Provide the [X, Y] coordinate of the cell's center where the given text is located.  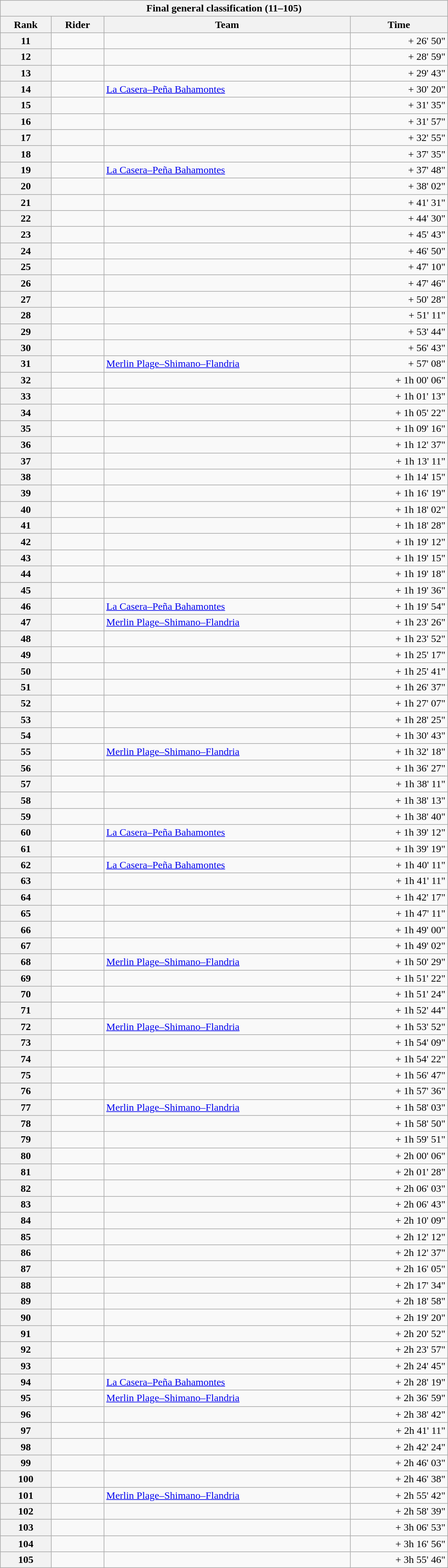
+ 2h 17' 34" [399, 1285]
+ 3h 06' 53" [399, 1528]
68 [26, 962]
69 [26, 978]
48 [26, 639]
+ 1h 09' 16" [399, 428]
+ 26' 50" [399, 41]
+ 2h 20' 52" [399, 1334]
+ 51' 11" [399, 315]
50 [26, 671]
36 [26, 445]
104 [26, 1544]
+ 47' 46" [399, 283]
+ 2h 36' 59" [399, 1398]
21 [26, 203]
41 [26, 526]
Team [227, 25]
+ 37' 48" [399, 170]
49 [26, 655]
100 [26, 1479]
+ 2h 06' 03" [399, 1188]
95 [26, 1398]
59 [26, 816]
43 [26, 558]
+ 1h 28' 25" [399, 720]
74 [26, 1059]
+ 1h 25' 41" [399, 671]
+ 1h 18' 28" [399, 526]
52 [26, 703]
+ 2h 06' 43" [399, 1204]
+ 2h 55' 42" [399, 1495]
+ 1h 14' 15" [399, 477]
56 [26, 768]
+ 2h 00' 06" [399, 1156]
+ 1h 58' 03" [399, 1107]
+ 1h 47' 11" [399, 913]
64 [26, 897]
60 [26, 833]
+ 1h 13' 11" [399, 461]
53 [26, 720]
45 [26, 590]
+ 1h 57' 36" [399, 1091]
+ 2h 23' 57" [399, 1350]
+ 2h 10' 09" [399, 1220]
+ 2h 41' 11" [399, 1430]
+ 1h 36' 27" [399, 768]
87 [26, 1269]
+ 1h 16' 19" [399, 493]
34 [26, 412]
73 [26, 1043]
+ 1h 19' 54" [399, 606]
67 [26, 946]
+ 1h 40' 11" [399, 865]
+ 2h 16' 05" [399, 1269]
+ 1h 12' 37" [399, 445]
58 [26, 800]
72 [26, 1027]
+ 1h 26' 37" [399, 687]
+ 31' 57" [399, 121]
75 [26, 1075]
15 [26, 105]
+ 2h 12' 12" [399, 1237]
33 [26, 396]
+ 1h 30' 43" [399, 736]
+ 1h 56' 47" [399, 1075]
90 [26, 1317]
88 [26, 1285]
+ 1h 38' 11" [399, 784]
+ 1h 38' 40" [399, 816]
76 [26, 1091]
+ 1h 00' 06" [399, 380]
40 [26, 510]
86 [26, 1253]
+ 1h 27' 07" [399, 703]
+ 1h 49' 00" [399, 929]
66 [26, 929]
+ 1h 39' 12" [399, 833]
Final general classification (11–105) [224, 8]
+ 41' 31" [399, 203]
+ 1h 50' 29" [399, 962]
102 [26, 1512]
+ 1h 58' 50" [399, 1123]
+ 1h 52' 44" [399, 1011]
20 [26, 186]
+ 2h 46' 03" [399, 1463]
85 [26, 1237]
103 [26, 1528]
+ 1h 42' 17" [399, 897]
98 [26, 1447]
42 [26, 542]
79 [26, 1140]
+ 1h 19' 36" [399, 590]
44 [26, 574]
+ 45' 43" [399, 235]
+ 1h 54' 09" [399, 1043]
+ 1h 05' 22" [399, 412]
+ 32' 55" [399, 138]
Rider [78, 25]
30 [26, 348]
97 [26, 1430]
13 [26, 73]
+ 1h 19' 12" [399, 542]
27 [26, 299]
24 [26, 251]
+ 2h 24' 45" [399, 1366]
78 [26, 1123]
+ 1h 39' 19" [399, 849]
22 [26, 219]
Rank [26, 25]
99 [26, 1463]
105 [26, 1560]
+ 1h 54' 22" [399, 1059]
14 [26, 89]
65 [26, 913]
+ 57' 08" [399, 364]
51 [26, 687]
+ 1h 49' 02" [399, 946]
+ 2h 58' 39" [399, 1512]
32 [26, 380]
80 [26, 1156]
+ 1h 25' 17" [399, 655]
+ 47' 10" [399, 267]
94 [26, 1382]
+ 1h 32' 18" [399, 752]
11 [26, 41]
83 [26, 1204]
+ 1h 18' 02" [399, 510]
63 [26, 881]
101 [26, 1495]
+ 1h 59' 51" [399, 1140]
37 [26, 461]
81 [26, 1172]
23 [26, 235]
+ 37' 35" [399, 154]
+ 29' 43" [399, 73]
16 [26, 121]
46 [26, 606]
82 [26, 1188]
+ 1h 38' 13" [399, 800]
89 [26, 1301]
+ 2h 18' 58" [399, 1301]
19 [26, 170]
+ 46' 50" [399, 251]
Time [399, 25]
12 [26, 57]
47 [26, 622]
29 [26, 332]
+ 50' 28" [399, 299]
+ 1h 51' 24" [399, 994]
+ 30' 20" [399, 89]
18 [26, 154]
+ 56' 43" [399, 348]
62 [26, 865]
+ 1h 23' 52" [399, 639]
+ 2h 01' 28" [399, 1172]
61 [26, 849]
+ 1h 19' 15" [399, 558]
70 [26, 994]
+ 1h 51' 22" [399, 978]
31 [26, 364]
25 [26, 267]
+ 53' 44" [399, 332]
+ 2h 12' 37" [399, 1253]
+ 2h 19' 20" [399, 1317]
54 [26, 736]
26 [26, 283]
+ 38' 02" [399, 186]
+ 1h 41' 11" [399, 881]
17 [26, 138]
+ 2h 38' 42" [399, 1414]
+ 1h 19' 18" [399, 574]
28 [26, 315]
+ 44' 30" [399, 219]
77 [26, 1107]
+ 28' 59" [399, 57]
+ 2h 42' 24" [399, 1447]
91 [26, 1334]
+ 3h 16' 56" [399, 1544]
+ 1h 23' 26" [399, 622]
96 [26, 1414]
38 [26, 477]
+ 2h 46' 38" [399, 1479]
84 [26, 1220]
55 [26, 752]
39 [26, 493]
57 [26, 784]
+ 1h 53' 52" [399, 1027]
35 [26, 428]
+ 2h 28' 19" [399, 1382]
93 [26, 1366]
+ 3h 55' 46" [399, 1560]
+ 1h 01' 13" [399, 396]
92 [26, 1350]
+ 31' 35" [399, 105]
71 [26, 1011]
